Find where the given text appears and provide that cell's center as [x, y] coordinate. 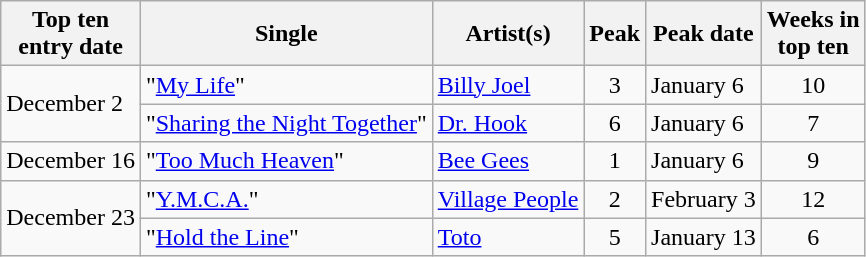
February 3 [704, 199]
Top tenentry date [71, 34]
2 [615, 199]
"Y.M.C.A." [286, 199]
Peak [615, 34]
Bee Gees [508, 161]
10 [813, 85]
January 13 [704, 237]
7 [813, 123]
December 23 [71, 218]
Dr. Hook [508, 123]
"Sharing the Night Together" [286, 123]
12 [813, 199]
5 [615, 237]
"Hold the Line" [286, 237]
3 [615, 85]
9 [813, 161]
Billy Joel [508, 85]
Village People [508, 199]
"My Life" [286, 85]
Weeks intop ten [813, 34]
Artist(s) [508, 34]
"Too Much Heaven" [286, 161]
December 16 [71, 161]
1 [615, 161]
Peak date [704, 34]
Toto [508, 237]
Single [286, 34]
December 2 [71, 104]
